Identify which cell holds the provided text, then report its [x, y] central coordinate. 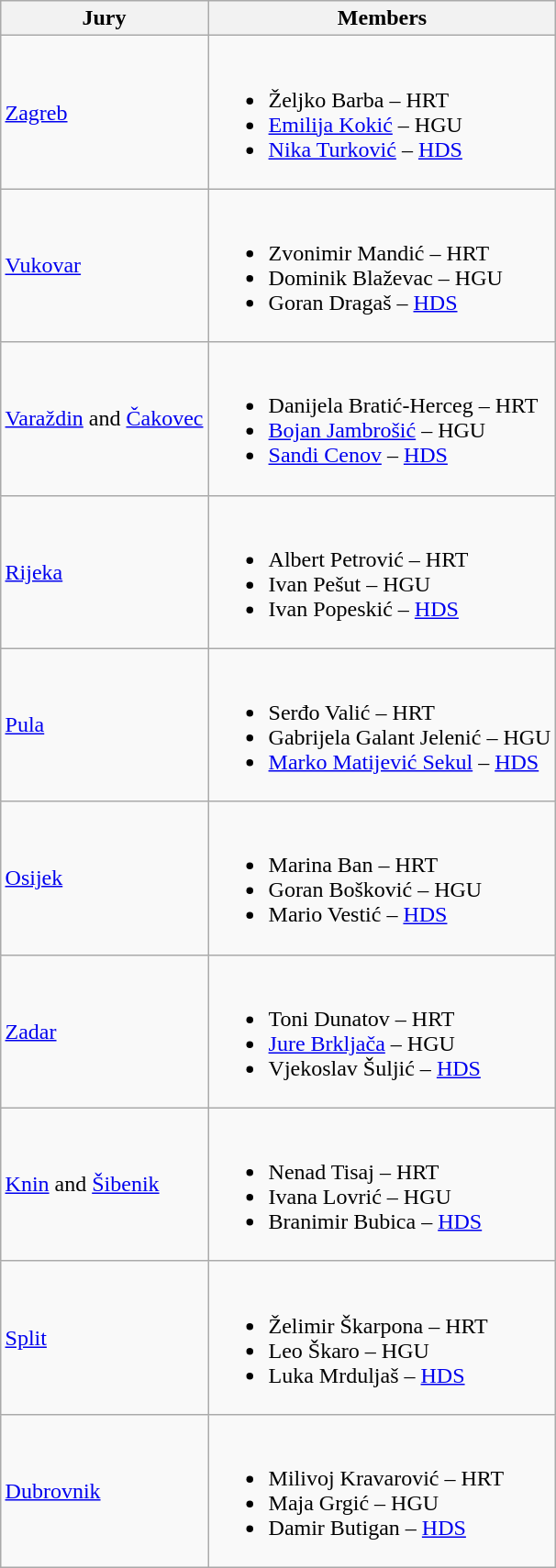
Vukovar [105, 266]
Knin and Šibenik [105, 1185]
Željko Barba – HRTEmilija Kokić – HGUNika Turković – HDS [382, 112]
Danijela Bratić-Herceg – HRTBojan Jambrošić – HGUSandi Cenov – HDS [382, 418]
Toni Dunatov – HRTJure Brkljača – HGUVjekoslav Šuljić – HDS [382, 1031]
Varaždin and Čakovec [105, 418]
Zvonimir Mandić – HRTDominik Blaževac – HGUGoran Dragaš – HDS [382, 266]
Jury [105, 18]
Rijeka [105, 572]
Zagreb [105, 112]
Osijek [105, 878]
Albert Petrović – HRTIvan Pešut – HGUIvan Popeskić – HDS [382, 572]
Split [105, 1337]
Zadar [105, 1031]
Members [382, 18]
Milivoj Kravarović – HRTMaja Grgić – HGUDamir Butigan – HDS [382, 1491]
Serđo Valić – HRTGabrijela Galant Jelenić – HGUMarko Matijević Sekul – HDS [382, 724]
Pula [105, 724]
Dubrovnik [105, 1491]
Nenad Tisaj – HRTIvana Lovrić – HGUBranimir Bubica – HDS [382, 1185]
Želimir Škarpona – HRTLeo Škaro – HGULuka Mrduljaš – HDS [382, 1337]
Marina Ban – HRTGoran Bošković – HGUMario Vestić – HDS [382, 878]
